Output the [x, y] coordinate of the center of the cell containing the given text.  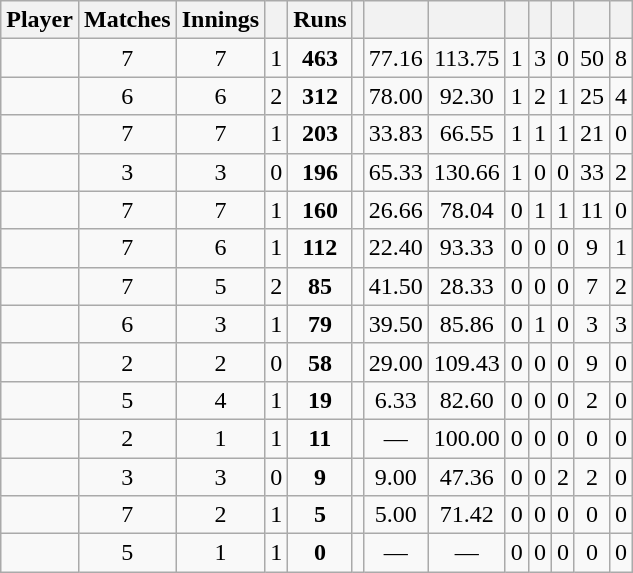
28.33 [466, 286]
113.75 [466, 58]
203 [320, 134]
41.50 [396, 286]
25 [592, 96]
33.83 [396, 134]
160 [320, 210]
78.04 [466, 210]
33 [592, 172]
6.33 [396, 400]
5.00 [396, 515]
463 [320, 58]
47.36 [466, 477]
93.33 [466, 248]
82.60 [466, 400]
71.42 [466, 515]
130.66 [466, 172]
8 [622, 58]
Innings [220, 20]
77.16 [396, 58]
9.00 [396, 477]
21 [592, 134]
58 [320, 362]
92.30 [466, 96]
29.00 [396, 362]
112 [320, 248]
66.55 [466, 134]
Matches [127, 20]
22.40 [396, 248]
85.86 [466, 324]
Player [40, 20]
50 [592, 58]
85 [320, 286]
109.43 [466, 362]
196 [320, 172]
312 [320, 96]
100.00 [466, 438]
78.00 [396, 96]
19 [320, 400]
26.66 [396, 210]
65.33 [396, 172]
79 [320, 324]
39.50 [396, 324]
Runs [320, 20]
